Detect which cell encompasses the target text, then output its [X, Y] center coordinate. 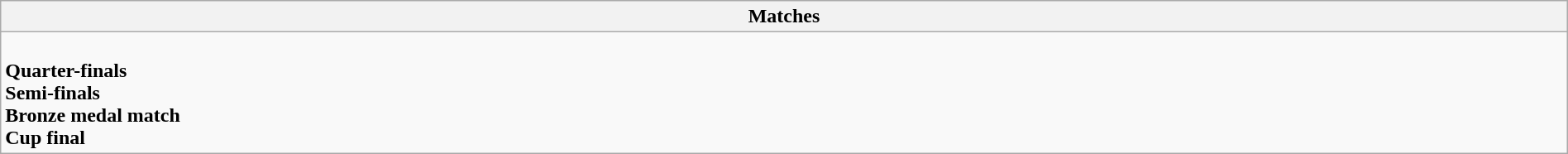
Matches [784, 17]
Quarter-finals Semi-finals Bronze medal match Cup final [784, 93]
